Capture the cell that displays the provided text and extract its (x, y) central coordinate. 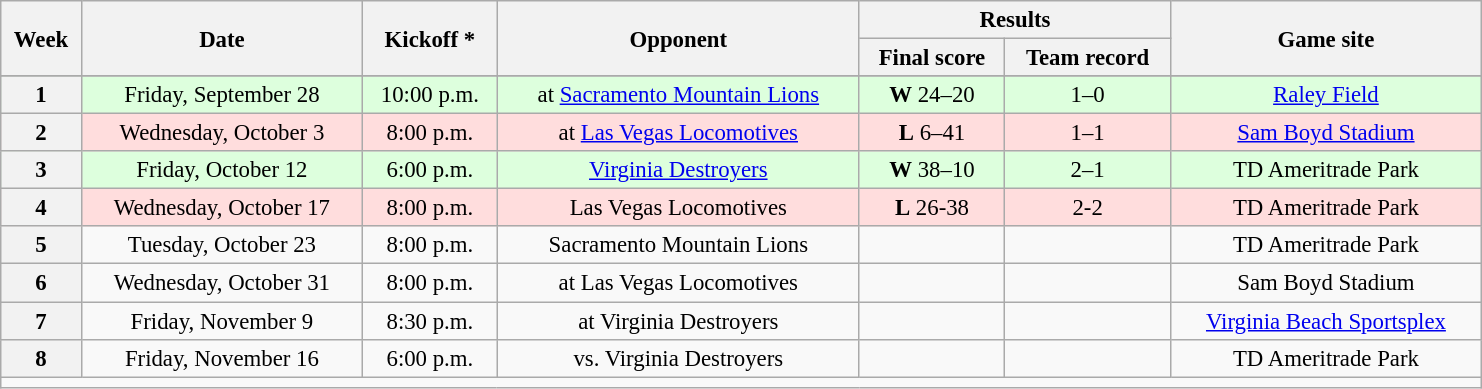
Wednesday, October 3 (222, 133)
Game site (1326, 38)
vs. Virginia Destroyers (678, 358)
W 38–10 (932, 170)
1–1 (1088, 133)
8 (42, 358)
Las Vegas Locomotives (678, 208)
Opponent (678, 38)
1 (42, 95)
Virginia Beach Sportsplex (1326, 321)
Wednesday, October 17 (222, 208)
Sacramento Mountain Lions (678, 245)
Week (42, 38)
5 (42, 245)
2 (42, 133)
2–1 (1088, 170)
1–0 (1088, 95)
2-2 (1088, 208)
Wednesday, October 31 (222, 283)
Friday, September 28 (222, 95)
Team record (1088, 58)
3 (42, 170)
6 (42, 283)
Friday, November 16 (222, 358)
Date (222, 38)
Virginia Destroyers (678, 170)
Friday, October 12 (222, 170)
4 (42, 208)
W 24–20 (932, 95)
Tuesday, October 23 (222, 245)
L 26-38 (932, 208)
Raley Field (1326, 95)
Friday, November 9 (222, 321)
Kickoff * (430, 38)
8:30 p.m. (430, 321)
L 6–41 (932, 133)
Results (1014, 20)
at Virginia Destroyers (678, 321)
Final score (932, 58)
7 (42, 321)
at Sacramento Mountain Lions (678, 95)
10:00 p.m. (430, 95)
